Return the (x, y) coordinate for the center point of the cell that contains the specified text.  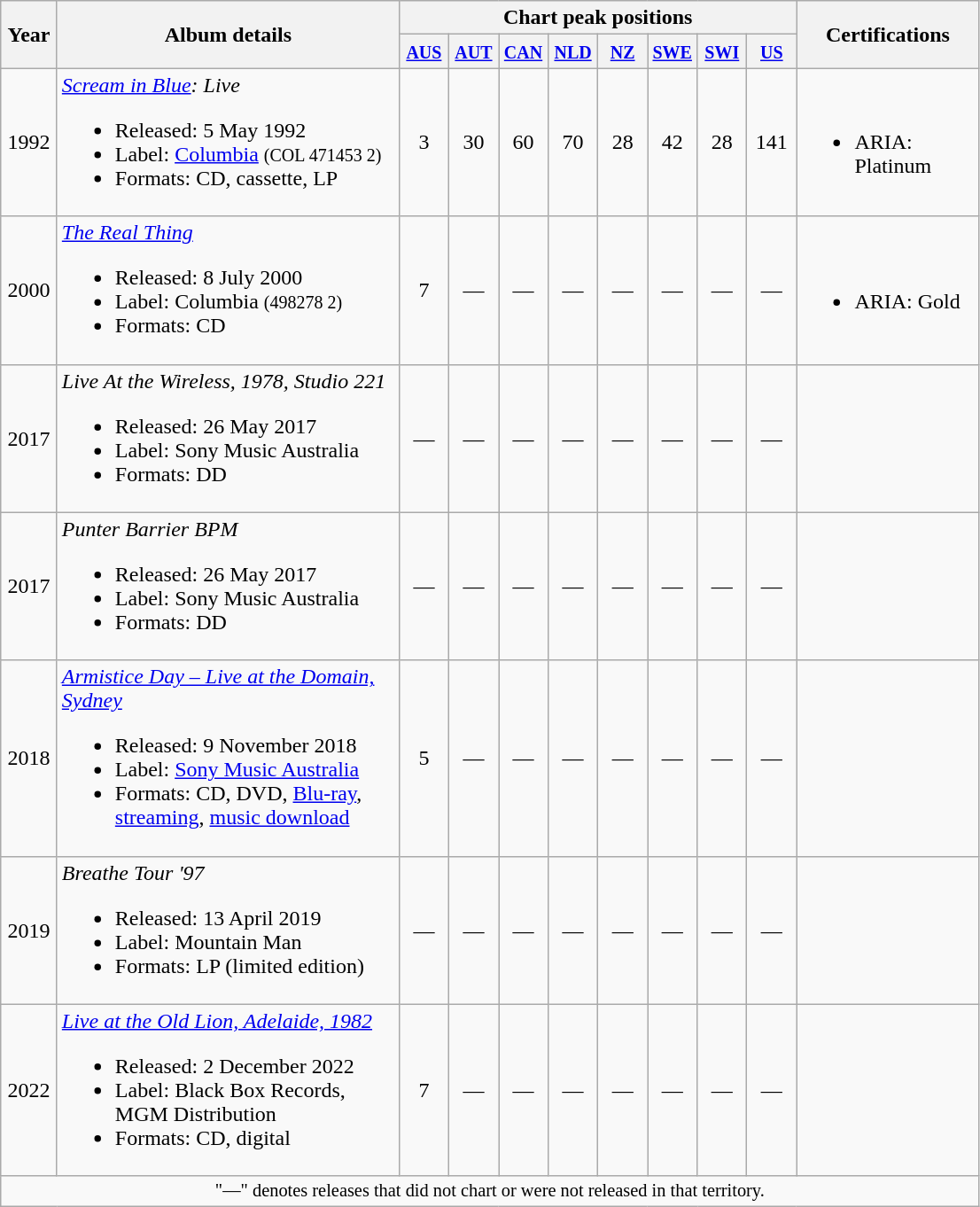
Breathe Tour '97Released: 13 April 2019Label: Mountain ManFormats: LP (limited edition) (228, 931)
Scream in Blue: LiveReleased: 5 May 1992Label: Columbia (COL 471453 2)Formats: CD, cassette, LP (228, 142)
Album details (228, 35)
30 (473, 142)
70 (573, 142)
CAN (523, 51)
2022 (29, 1090)
NZ (623, 51)
SWI (722, 51)
42 (673, 142)
Live at the Old Lion, Adelaide, 1982Released: 2 December 2022Label: Black Box Records, MGM DistributionFormats: CD, digital (228, 1090)
The Real ThingReleased: 8 July 2000Label: Columbia (498278 2)Formats: CD (228, 291)
2000 (29, 291)
"—" denotes releases that did not chart or were not released in that territory. (490, 1191)
Punter Barrier BPMReleased: 26 May 2017Label: Sony Music AustraliaFormats: DD (228, 587)
1992 (29, 142)
Chart peak positions (597, 18)
AUT (473, 51)
60 (523, 142)
NLD (573, 51)
AUS (424, 51)
2018 (29, 759)
Year (29, 35)
ARIA: Gold (888, 291)
US (772, 51)
3 (424, 142)
Live At the Wireless, 1978, Studio 221Released: 26 May 2017Label: Sony Music AustraliaFormats: DD (228, 438)
141 (772, 142)
ARIA: Platinum (888, 142)
Armistice Day – Live at the Domain, SydneyReleased: 9 November 2018Label: Sony Music AustraliaFormats: CD, DVD, Blu-ray, streaming, music download (228, 759)
Certifications (888, 35)
5 (424, 759)
SWE (673, 51)
2019 (29, 931)
